Capture the cell that displays the provided text and extract its [X, Y] central coordinate. 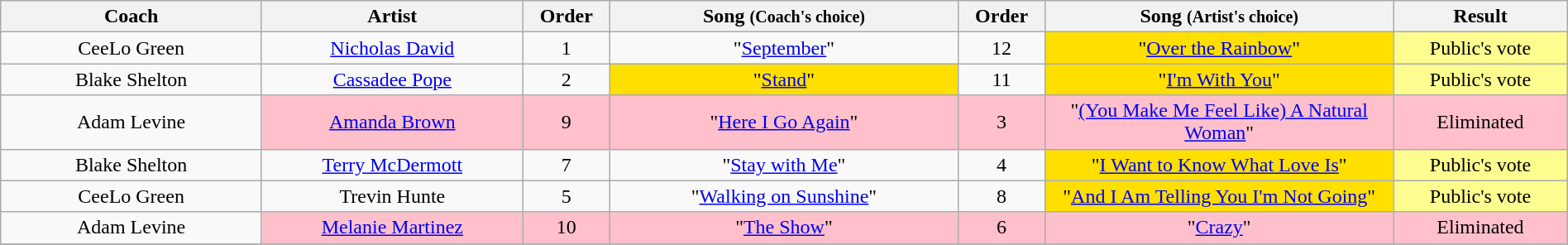
Amanda Brown [392, 122]
8 [1001, 196]
Coach [131, 17]
2 [566, 79]
Nicholas David [392, 48]
Trevin Hunte [392, 196]
"Stand" [784, 79]
"Over the Rainbow" [1219, 48]
4 [1001, 165]
11 [1001, 79]
6 [1001, 228]
Terry McDermott [392, 165]
"Crazy" [1219, 228]
"The Show" [784, 228]
"Here I Go Again" [784, 122]
Song (Artist's choice) [1219, 17]
1 [566, 48]
12 [1001, 48]
"September" [784, 48]
3 [1001, 122]
"Walking on Sunshine" [784, 196]
Cassadee Pope [392, 79]
Melanie Martinez [392, 228]
9 [566, 122]
10 [566, 228]
"(You Make Me Feel Like) A Natural Woman" [1219, 122]
Song (Coach's choice) [784, 17]
5 [566, 196]
Result [1480, 17]
"I Want to Know What Love Is" [1219, 165]
"Stay with Me" [784, 165]
Artist [392, 17]
"I'm With You" [1219, 79]
7 [566, 165]
"And I Am Telling You I'm Not Going" [1219, 196]
